Determine the [x, y] coordinate at the center of the cell enclosing the given text.  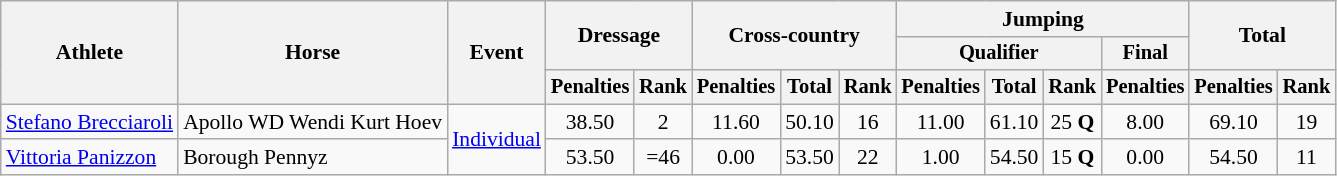
61.10 [1014, 122]
Stefano Brecciaroli [90, 122]
11.00 [940, 122]
Borough Pennyz [312, 158]
69.10 [1233, 122]
=46 [663, 158]
19 [1307, 122]
1.00 [940, 158]
11.60 [736, 122]
Horse [312, 52]
16 [868, 122]
2 [663, 122]
25 Q [1072, 122]
8.00 [1145, 122]
Cross-country [794, 36]
50.10 [810, 122]
Vittoria Panizzon [90, 158]
22 [868, 158]
11 [1307, 158]
Individual [496, 140]
Event [496, 52]
Jumping [1042, 19]
Qualifier [998, 54]
Apollo WD Wendi Kurt Hoev [312, 122]
Dressage [619, 36]
15 Q [1072, 158]
38.50 [590, 122]
Final [1145, 54]
Athlete [90, 52]
